Provide the (x, y) coordinate of the cell's center where the given text is located.  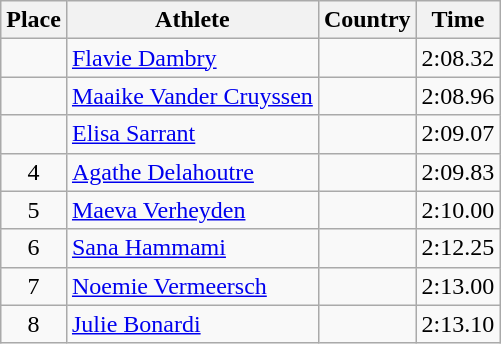
Flavie Dambry (192, 58)
2:08.96 (458, 96)
8 (34, 324)
Maaike Vander Cruyssen (192, 96)
2:10.00 (458, 210)
Julie Bonardi (192, 324)
2:09.07 (458, 134)
5 (34, 210)
2:08.32 (458, 58)
2:12.25 (458, 248)
2:09.83 (458, 172)
Elisa Sarrant (192, 134)
Noemie Vermeersch (192, 286)
2:13.10 (458, 324)
7 (34, 286)
Agathe Delahoutre (192, 172)
2:13.00 (458, 286)
4 (34, 172)
Time (458, 20)
Athlete (192, 20)
6 (34, 248)
Place (34, 20)
Country (367, 20)
Sana Hammami (192, 248)
Maeva Verheyden (192, 210)
